Pinpoint the cell where the given text exists, returning its [X, Y] midpoint coordinate. 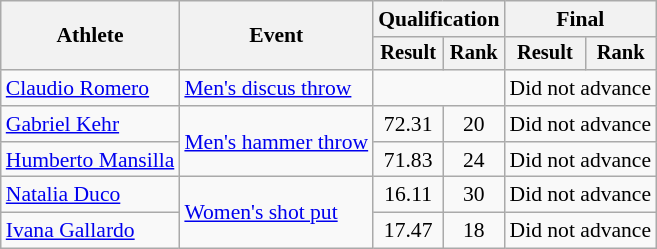
71.83 [408, 160]
24 [474, 160]
Humberto Mansilla [90, 160]
Ivana Gallardo [90, 231]
Gabriel Kehr [90, 124]
30 [474, 195]
Men's discus throw [276, 88]
72.31 [408, 124]
20 [474, 124]
Men's hammer throw [276, 142]
18 [474, 231]
Claudio Romero [90, 88]
Women's shot put [276, 212]
17.47 [408, 231]
Athlete [90, 36]
Event [276, 36]
16.11 [408, 195]
Final [580, 19]
Natalia Duco [90, 195]
Qualification [438, 19]
